Output the [x, y] coordinate of the center of the cell containing the given text.  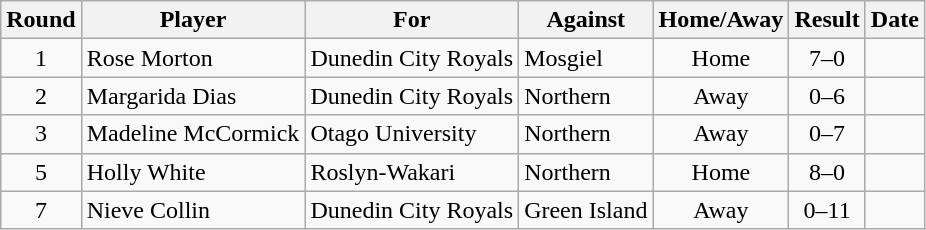
Otago University [412, 134]
0–6 [827, 96]
Against [586, 20]
Margarida Dias [193, 96]
Madeline McCormick [193, 134]
Roslyn-Wakari [412, 172]
0–7 [827, 134]
Green Island [586, 210]
Round [41, 20]
Mosgiel [586, 58]
2 [41, 96]
Nieve Collin [193, 210]
1 [41, 58]
Rose Morton [193, 58]
Date [894, 20]
5 [41, 172]
3 [41, 134]
Player [193, 20]
7 [41, 210]
Result [827, 20]
7–0 [827, 58]
Home/Away [721, 20]
For [412, 20]
Holly White [193, 172]
8–0 [827, 172]
0–11 [827, 210]
